Locate the cell with the specified text and output its (X, Y) center coordinate. 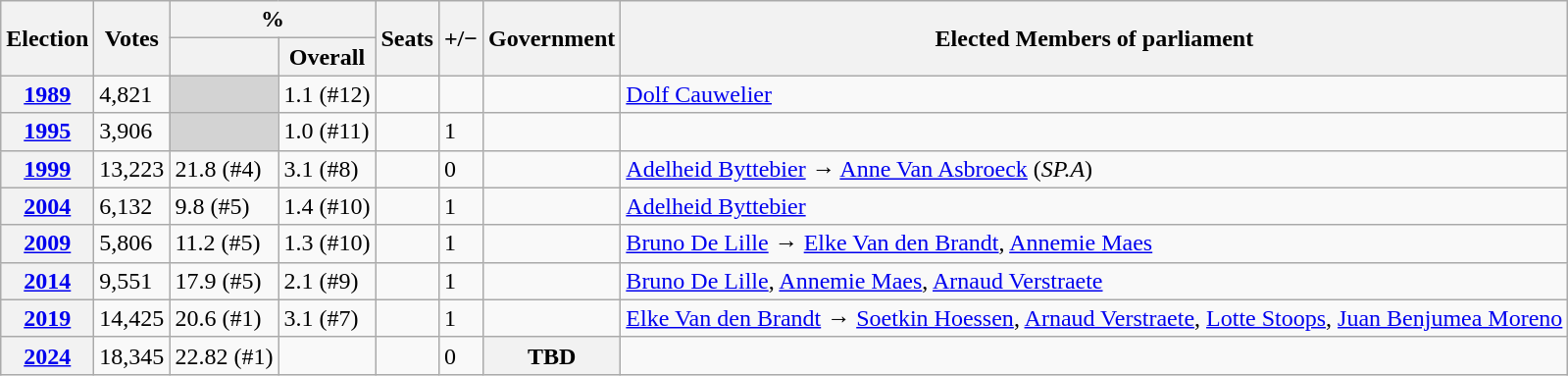
9,551 (131, 281)
Elected Members of parliament (1094, 38)
11.2 (#5) (224, 243)
9.8 (#5) (224, 206)
Votes (131, 38)
1999 (47, 169)
Election (47, 38)
5,806 (131, 243)
2014 (47, 281)
2004 (47, 206)
1.3 (#10) (328, 243)
2009 (47, 243)
Dolf Cauwelier (1094, 94)
3.1 (#7) (328, 318)
1.4 (#10) (328, 206)
1.1 (#12) (328, 94)
1989 (47, 94)
4,821 (131, 94)
Bruno De Lille → Elke Van den Brandt, Annemie Maes (1094, 243)
+/− (461, 38)
TBD (551, 355)
2024 (47, 355)
Government (551, 38)
3.1 (#8) (328, 169)
Seats (407, 38)
3,906 (131, 132)
13,223 (131, 169)
2019 (47, 318)
6,132 (131, 206)
Adelheid Byttebier → Anne Van Asbroeck (SP.A) (1094, 169)
Overall (328, 57)
% (273, 20)
1.0 (#11) (328, 132)
20.6 (#1) (224, 318)
2.1 (#9) (328, 281)
22.82 (#1) (224, 355)
21.8 (#4) (224, 169)
Bruno De Lille, Annemie Maes, Arnaud Verstraete (1094, 281)
Adelheid Byttebier (1094, 206)
14,425 (131, 318)
Elke Van den Brandt → Soetkin Hoessen, Arnaud Verstraete, Lotte Stoops, Juan Benjumea Moreno (1094, 318)
18,345 (131, 355)
17.9 (#5) (224, 281)
1995 (47, 132)
